Locate the cell with the specified text and output its [X, Y] center coordinate. 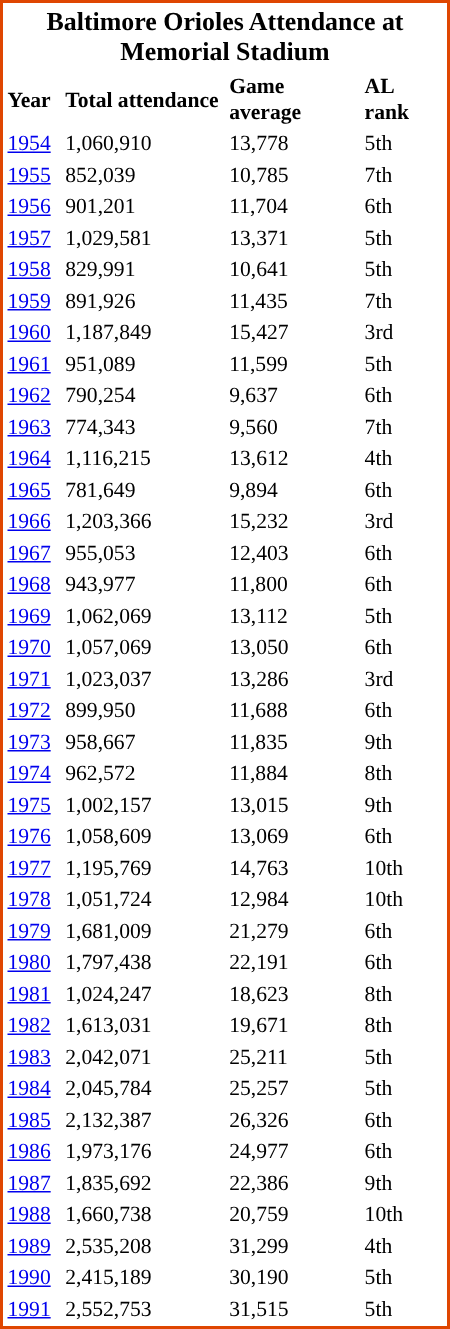
30,190 [294, 1277]
13,015 [294, 804]
1956 [34, 206]
2,045,784 [144, 1088]
10,785 [294, 174]
22,191 [294, 962]
1981 [34, 994]
1,660,738 [144, 1214]
14,763 [294, 868]
1964 [34, 458]
1,797,438 [144, 962]
1,116,215 [144, 458]
1980 [34, 962]
2,132,387 [144, 1120]
25,257 [294, 1088]
25,211 [294, 1056]
1958 [34, 269]
1989 [34, 1246]
2,415,189 [144, 1277]
1,062,069 [144, 616]
955,053 [144, 552]
1987 [34, 1182]
958,667 [144, 742]
2,535,208 [144, 1246]
1966 [34, 521]
1,057,069 [144, 647]
1957 [34, 238]
11,835 [294, 742]
829,991 [144, 269]
1969 [34, 616]
852,039 [144, 174]
13,069 [294, 836]
Game average [294, 99]
1983 [34, 1056]
13,612 [294, 458]
1,203,366 [144, 521]
962,572 [144, 773]
901,201 [144, 206]
31,515 [294, 1308]
1,835,692 [144, 1182]
1,187,849 [144, 332]
26,326 [294, 1120]
1978 [34, 899]
13,112 [294, 616]
1962 [34, 395]
1,023,037 [144, 678]
1982 [34, 1025]
1954 [34, 143]
1955 [34, 174]
15,232 [294, 521]
11,435 [294, 300]
13,050 [294, 647]
11,800 [294, 584]
13,286 [294, 678]
12,984 [294, 899]
9,894 [294, 490]
1976 [34, 836]
2,552,753 [144, 1308]
790,254 [144, 395]
1,024,247 [144, 994]
1,058,609 [144, 836]
2,042,071 [144, 1056]
Baltimore Orioles Attendance at Memorial Stadium [225, 38]
1991 [34, 1308]
20,759 [294, 1214]
781,649 [144, 490]
1967 [34, 552]
10,641 [294, 269]
1979 [34, 930]
1963 [34, 426]
1,195,769 [144, 868]
21,279 [294, 930]
AL rank [404, 99]
11,688 [294, 710]
9,560 [294, 426]
774,343 [144, 426]
1984 [34, 1088]
1,973,176 [144, 1151]
1974 [34, 773]
11,704 [294, 206]
22,386 [294, 1182]
1971 [34, 678]
11,599 [294, 364]
1959 [34, 300]
1,051,724 [144, 899]
891,926 [144, 300]
1990 [34, 1277]
1988 [34, 1214]
943,977 [144, 584]
1961 [34, 364]
1972 [34, 710]
951,089 [144, 364]
1985 [34, 1120]
1,613,031 [144, 1025]
1975 [34, 804]
9,637 [294, 395]
13,778 [294, 143]
18,623 [294, 994]
11,884 [294, 773]
1,002,157 [144, 804]
31,299 [294, 1246]
Total attendance [144, 99]
1968 [34, 584]
12,403 [294, 552]
1970 [34, 647]
1977 [34, 868]
13,371 [294, 238]
1973 [34, 742]
19,671 [294, 1025]
Year [34, 99]
1,681,009 [144, 930]
15,427 [294, 332]
24,977 [294, 1151]
899,950 [144, 710]
1,060,910 [144, 143]
1960 [34, 332]
1986 [34, 1151]
1965 [34, 490]
1,029,581 [144, 238]
